Detect which cell encompasses the target text, then output its (x, y) center coordinate. 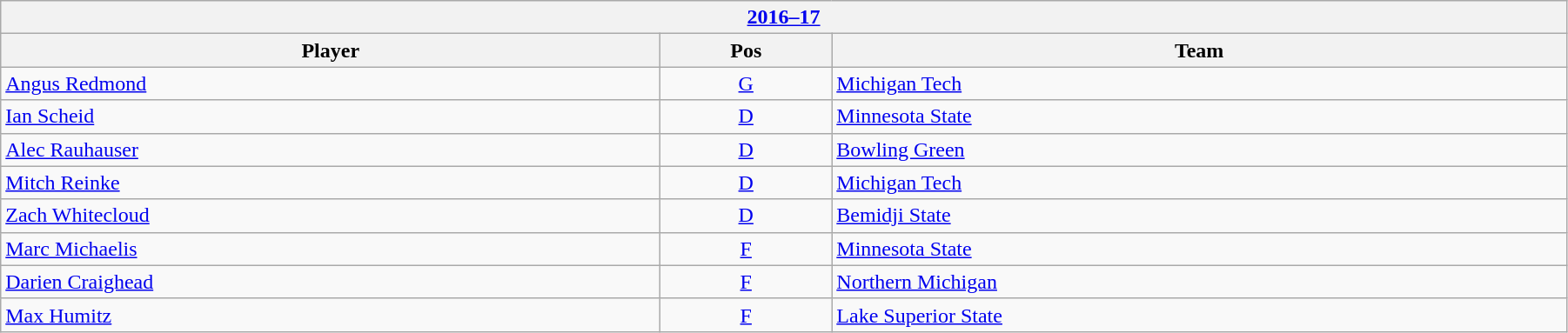
Angus Redmond (331, 83)
Darien Craighead (331, 282)
Ian Scheid (331, 117)
Team (1199, 50)
Northern Michigan (1199, 282)
Player (331, 50)
Pos (747, 50)
Mitch Reinke (331, 183)
Max Humitz (331, 315)
Bemidji State (1199, 216)
Marc Michaelis (331, 249)
Alec Rauhauser (331, 150)
2016–17 (784, 17)
Lake Superior State (1199, 315)
Zach Whitecloud (331, 216)
G (747, 83)
Bowling Green (1199, 150)
